Pinpoint the cell where the given text exists, returning its [x, y] midpoint coordinate. 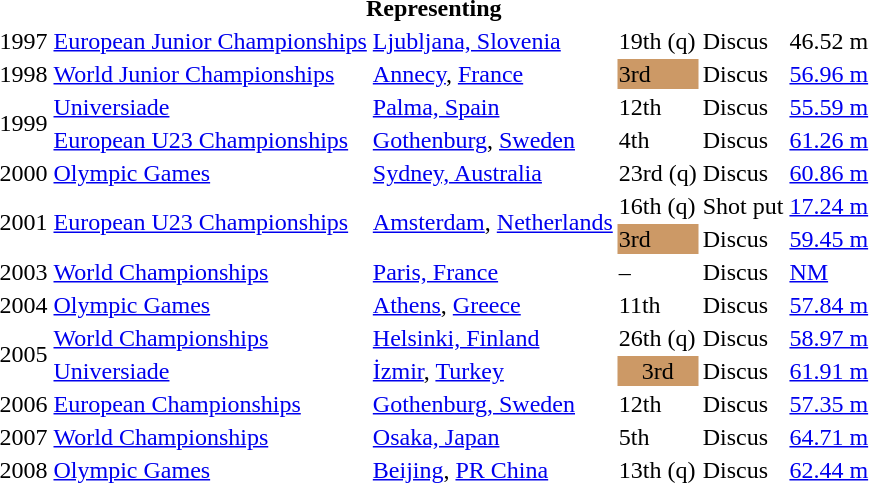
4th [658, 140]
Amsterdam, Netherlands [492, 222]
Palma, Spain [492, 107]
Annecy, France [492, 74]
11th [658, 305]
5th [658, 437]
European Junior Championships [210, 41]
19th (q) [658, 41]
26th (q) [658, 338]
Ljubljana, Slovenia [492, 41]
Athens, Greece [492, 305]
16th (q) [658, 206]
Sydney, Australia [492, 173]
European Championships [210, 404]
23rd (q) [658, 173]
Osaka, Japan [492, 437]
– [658, 272]
World Junior Championships [210, 74]
İzmir, Turkey [492, 371]
Paris, France [492, 272]
Helsinki, Finland [492, 338]
Shot put [743, 206]
